Provide the (X, Y) coordinate of the cell's center where the given text is located.  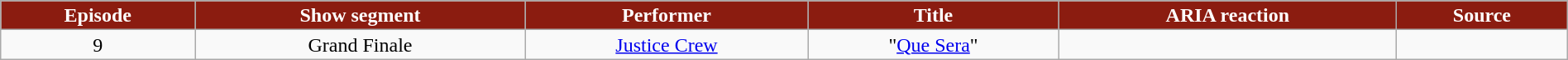
Source (1482, 15)
Episode (98, 15)
Performer (667, 15)
"Que Sera" (933, 45)
ARIA reaction (1227, 15)
Justice Crew (667, 45)
Title (933, 15)
Grand Finale (361, 45)
Show segment (361, 15)
9 (98, 45)
